From the cell containing the given text, extract its center point as [X, Y] coordinate. 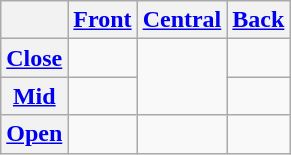
Front [102, 20]
Close [34, 58]
Open [34, 134]
Back [258, 20]
Mid [34, 96]
Central [182, 20]
